Scan for the cell matching the given text and deliver its [X, Y] coordinate at center. 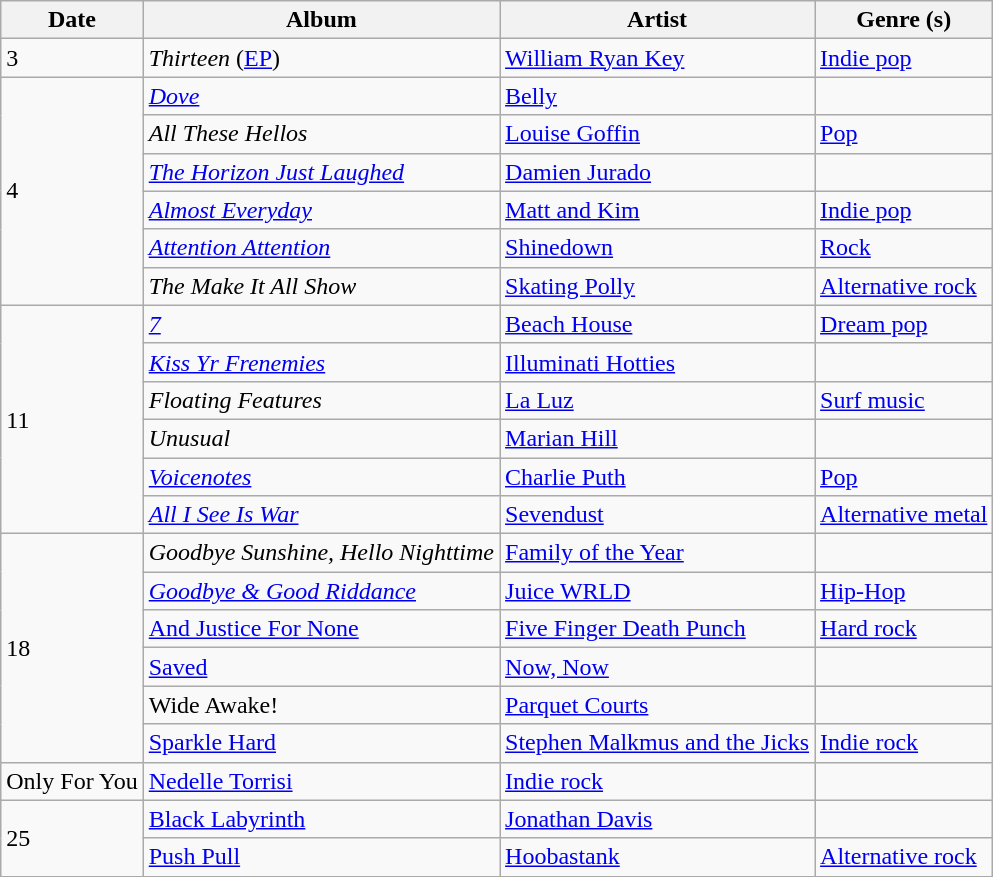
Dream pop [904, 324]
Unusual [321, 438]
All I See Is War [321, 515]
Kiss Yr Frenemies [321, 362]
Shinedown [658, 248]
Push Pull [321, 857]
Stephen Malkmus and the Jicks [658, 743]
Voicenotes [321, 477]
Only For You [72, 781]
Hard rock [904, 629]
Thirteen (EP) [321, 58]
Nedelle Torrisi [321, 781]
Belly [658, 96]
Marian Hill [658, 438]
And Justice For None [321, 629]
18 [72, 648]
Alternative metal [904, 515]
The Make It All Show [321, 286]
11 [72, 419]
Juice WRLD [658, 591]
Sparkle Hard [321, 743]
Artist [658, 20]
Goodbye Sunshine, Hello Nighttime [321, 553]
Jonathan Davis [658, 819]
Matt and Kim [658, 210]
Almost Everyday [321, 210]
La Luz [658, 400]
Family of the Year [658, 553]
Beach House [658, 324]
Genre (s) [904, 20]
Hoobastank [658, 857]
Album [321, 20]
25 [72, 838]
Skating Polly [658, 286]
Charlie Puth [658, 477]
Surf music [904, 400]
Attention Attention [321, 248]
All These Hellos [321, 134]
Parquet Courts [658, 705]
Goodbye & Good Riddance [321, 591]
3 [72, 58]
Louise Goffin [658, 134]
7 [321, 324]
4 [72, 191]
William Ryan Key [658, 58]
Date [72, 20]
Sevendust [658, 515]
Now, Now [658, 667]
Damien Jurado [658, 172]
Hip-Hop [904, 591]
Illuminati Hotties [658, 362]
Five Finger Death Punch [658, 629]
Floating Features [321, 400]
Black Labyrinth [321, 819]
Saved [321, 667]
Rock [904, 248]
Dove [321, 96]
Wide Awake! [321, 705]
The Horizon Just Laughed [321, 172]
